Find where the given text appears and provide that cell's center as (x, y) coordinate. 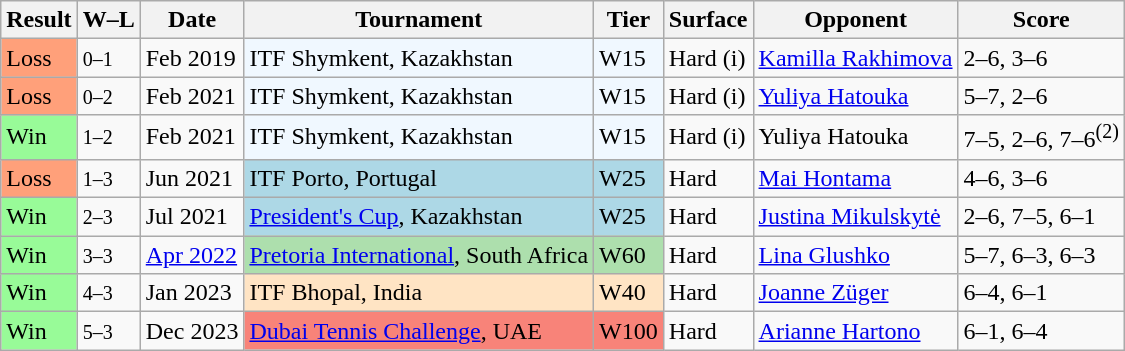
Tier (629, 20)
ITF Bhopal, India (419, 293)
Dubai Tennis Challenge, UAE (419, 331)
3–3 (108, 255)
1–3 (108, 178)
Kamilla Rakhimova (856, 58)
Dec 2023 (192, 331)
4–6, 3–6 (1041, 178)
7–5, 2–6, 7–6(2) (1041, 138)
0–2 (108, 96)
5–7, 6–3, 6–3 (1041, 255)
Result (39, 20)
Jul 2021 (192, 217)
Opponent (856, 20)
6–1, 6–4 (1041, 331)
5–3 (108, 331)
0–1 (108, 58)
W60 (629, 255)
W100 (629, 331)
Arianne Hartono (856, 331)
2–6, 7–5, 6–1 (1041, 217)
Lina Glushko (856, 255)
Pretoria International, South Africa (419, 255)
6–4, 6–1 (1041, 293)
Joanne Züger (856, 293)
Mai Hontama (856, 178)
2–3 (108, 217)
Jan 2023 (192, 293)
Tournament (419, 20)
Jun 2021 (192, 178)
1–2 (108, 138)
5–7, 2–6 (1041, 96)
President's Cup, Kazakhstan (419, 217)
W–L (108, 20)
Surface (708, 20)
Feb 2019 (192, 58)
ITF Porto, Portugal (419, 178)
Score (1041, 20)
W40 (629, 293)
Justina Mikulskytė (856, 217)
2–6, 3–6 (1041, 58)
Date (192, 20)
4–3 (108, 293)
Apr 2022 (192, 255)
